Identify which cell holds the provided text, then report its (x, y) central coordinate. 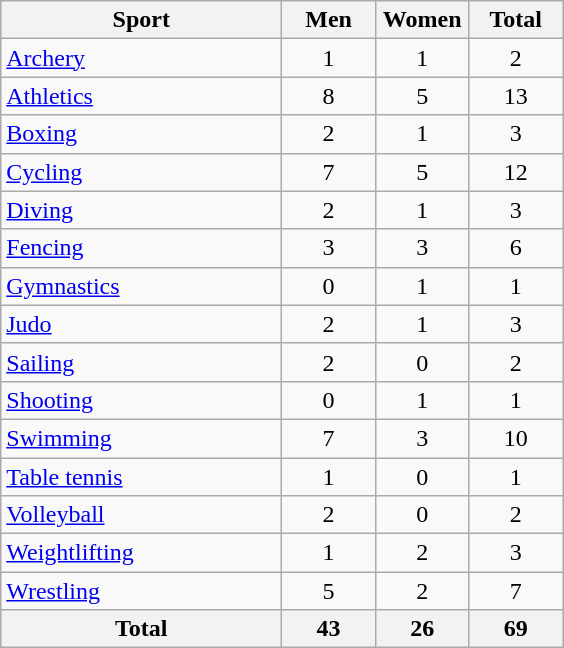
Volleyball (142, 515)
Boxing (142, 134)
Gymnastics (142, 286)
Sport (142, 20)
Weightlifting (142, 553)
8 (329, 96)
Wrestling (142, 591)
Table tennis (142, 477)
Fencing (142, 248)
13 (516, 96)
12 (516, 172)
Diving (142, 210)
Women (422, 20)
Archery (142, 58)
Sailing (142, 362)
10 (516, 438)
Shooting (142, 400)
Athletics (142, 96)
6 (516, 248)
26 (422, 629)
69 (516, 629)
Cycling (142, 172)
Judo (142, 324)
Men (329, 20)
43 (329, 629)
Swimming (142, 438)
